Output the [X, Y] coordinate of the center of the cell containing the given text.  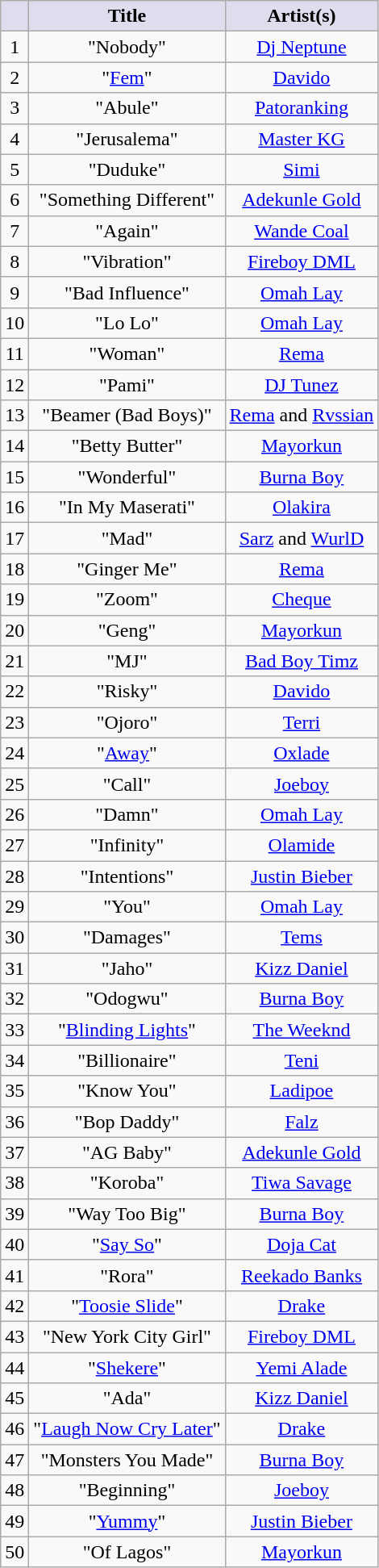
35 [15, 1091]
40 [15, 1244]
12 [15, 385]
"Of Lagos" [127, 1552]
"Damn" [127, 814]
The Weeknd [302, 1030]
"Zoom" [127, 600]
"Betty Butter" [127, 446]
1 [15, 47]
"Bad Influence" [127, 292]
11 [15, 353]
"Away" [127, 753]
Olamide [302, 845]
6 [15, 200]
"Odogwu" [127, 999]
"Nobody" [127, 47]
3 [15, 108]
41 [15, 1275]
9 [15, 292]
Simi [302, 169]
47 [15, 1460]
4 [15, 139]
"Lo Lo" [127, 323]
46 [15, 1429]
17 [15, 538]
28 [15, 876]
Tems [302, 938]
44 [15, 1368]
"Yummy" [127, 1521]
"Beginning" [127, 1491]
Teni [302, 1060]
"Bop Daddy" [127, 1122]
Wande Coal [302, 231]
"Again" [127, 231]
Falz [302, 1122]
2 [15, 77]
Doja Cat [302, 1244]
"Risky" [127, 692]
"Wonderful" [127, 477]
Olakira [302, 508]
"Know You" [127, 1091]
42 [15, 1306]
"Mad" [127, 538]
38 [15, 1183]
"Ojoro" [127, 722]
Tiwa Savage [302, 1183]
23 [15, 722]
"Fem" [127, 77]
"Say So" [127, 1244]
Title [127, 16]
"Ginger Me" [127, 569]
"AG Baby" [127, 1152]
Master KG [302, 139]
Yemi Alade [302, 1368]
"Abule" [127, 108]
"Jerusalema" [127, 139]
37 [15, 1152]
Bad Boy Timz [302, 661]
33 [15, 1030]
10 [15, 323]
Sarz and WurlD [302, 538]
50 [15, 1552]
DJ Tunez [302, 385]
25 [15, 784]
"In My Maserati" [127, 508]
Terri [302, 722]
"Duduke" [127, 169]
49 [15, 1521]
36 [15, 1122]
"Monsters You Made" [127, 1460]
Reekado Banks [302, 1275]
13 [15, 416]
Dj Neptune [302, 47]
"Jaho" [127, 968]
"Geng" [127, 630]
"Way Too Big" [127, 1214]
"Ada" [127, 1399]
31 [15, 968]
18 [15, 569]
"Beamer (Bad Boys)" [127, 416]
26 [15, 814]
48 [15, 1491]
Rema and Rvssian [302, 416]
29 [15, 907]
Cheque [302, 600]
45 [15, 1399]
14 [15, 446]
"Laugh Now Cry Later" [127, 1429]
"Pami" [127, 385]
16 [15, 508]
24 [15, 753]
15 [15, 477]
20 [15, 630]
19 [15, 600]
"Damages" [127, 938]
43 [15, 1336]
"MJ" [127, 661]
"Billionaire" [127, 1060]
"Koroba" [127, 1183]
7 [15, 231]
Patoranking [302, 108]
22 [15, 692]
Ladipoe [302, 1091]
"Woman" [127, 353]
"Intentions" [127, 876]
"Vibration" [127, 261]
"You" [127, 907]
27 [15, 845]
Artist(s) [302, 16]
"Blinding Lights" [127, 1030]
"Infinity" [127, 845]
"New York City Girl" [127, 1336]
Oxlade [302, 753]
30 [15, 938]
21 [15, 661]
"Call" [127, 784]
39 [15, 1214]
"Something Different" [127, 200]
"Toosie Slide" [127, 1306]
5 [15, 169]
8 [15, 261]
"Rora" [127, 1275]
34 [15, 1060]
32 [15, 999]
"Shekere" [127, 1368]
